Capture the cell that displays the provided text and extract its (x, y) central coordinate. 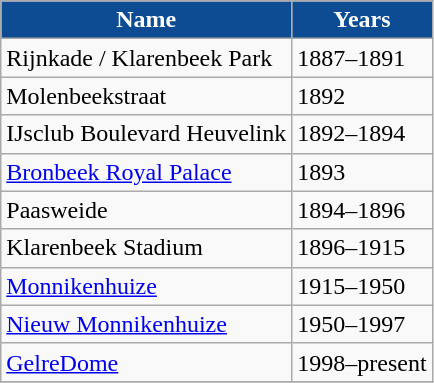
Paasweide (146, 210)
Rijnkade / Klarenbeek Park (146, 58)
1896–1915 (362, 248)
Nieuw Monnikenhuize (146, 324)
IJsclub Boulevard Heuvelink (146, 134)
Molenbeekstraat (146, 96)
Bronbeek Royal Palace (146, 172)
Monnikenhuize (146, 286)
1887–1891 (362, 58)
1894–1896 (362, 210)
1915–1950 (362, 286)
1893 (362, 172)
1892 (362, 96)
Klarenbeek Stadium (146, 248)
1998–present (362, 362)
GelreDome (146, 362)
1950–1997 (362, 324)
Years (362, 20)
Name (146, 20)
1892–1894 (362, 134)
